Search for the cell housing the specified text and yield its (x, y) center coordinate. 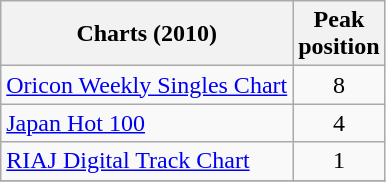
4 (339, 123)
RIAJ Digital Track Chart (147, 161)
8 (339, 85)
Oricon Weekly Singles Chart (147, 85)
Japan Hot 100 (147, 123)
1 (339, 161)
Charts (2010) (147, 34)
Peakposition (339, 34)
